Scan for the cell matching the given text and deliver its (x, y) coordinate at center. 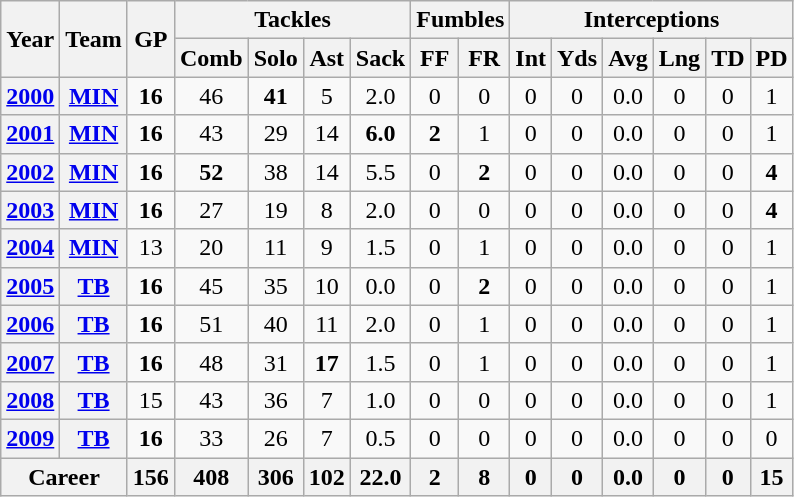
Avg (628, 58)
2002 (30, 172)
13 (150, 248)
51 (211, 324)
9 (326, 248)
GP (150, 39)
Career (64, 477)
26 (276, 438)
52 (211, 172)
2005 (30, 286)
41 (276, 96)
Team (94, 39)
2006 (30, 324)
10 (326, 286)
Year (30, 39)
33 (211, 438)
FF (435, 58)
20 (211, 248)
2008 (30, 400)
38 (276, 172)
31 (276, 362)
Lng (679, 58)
5 (326, 96)
2000 (30, 96)
Solo (276, 58)
2009 (30, 438)
29 (276, 134)
PD (772, 58)
2001 (30, 134)
19 (276, 210)
22.0 (380, 477)
40 (276, 324)
Interceptions (652, 20)
2007 (30, 362)
Int (531, 58)
Sack (380, 58)
156 (150, 477)
102 (326, 477)
TD (728, 58)
1.0 (380, 400)
2004 (30, 248)
27 (211, 210)
Ast (326, 58)
5.5 (380, 172)
46 (211, 96)
45 (211, 286)
Fumbles (460, 20)
Comb (211, 58)
36 (276, 400)
408 (211, 477)
306 (276, 477)
6.0 (380, 134)
17 (326, 362)
Yds (578, 58)
Tackles (292, 20)
48 (211, 362)
0.5 (380, 438)
2003 (30, 210)
FR (484, 58)
35 (276, 286)
